Scan for the cell matching the given text and deliver its [X, Y] coordinate at center. 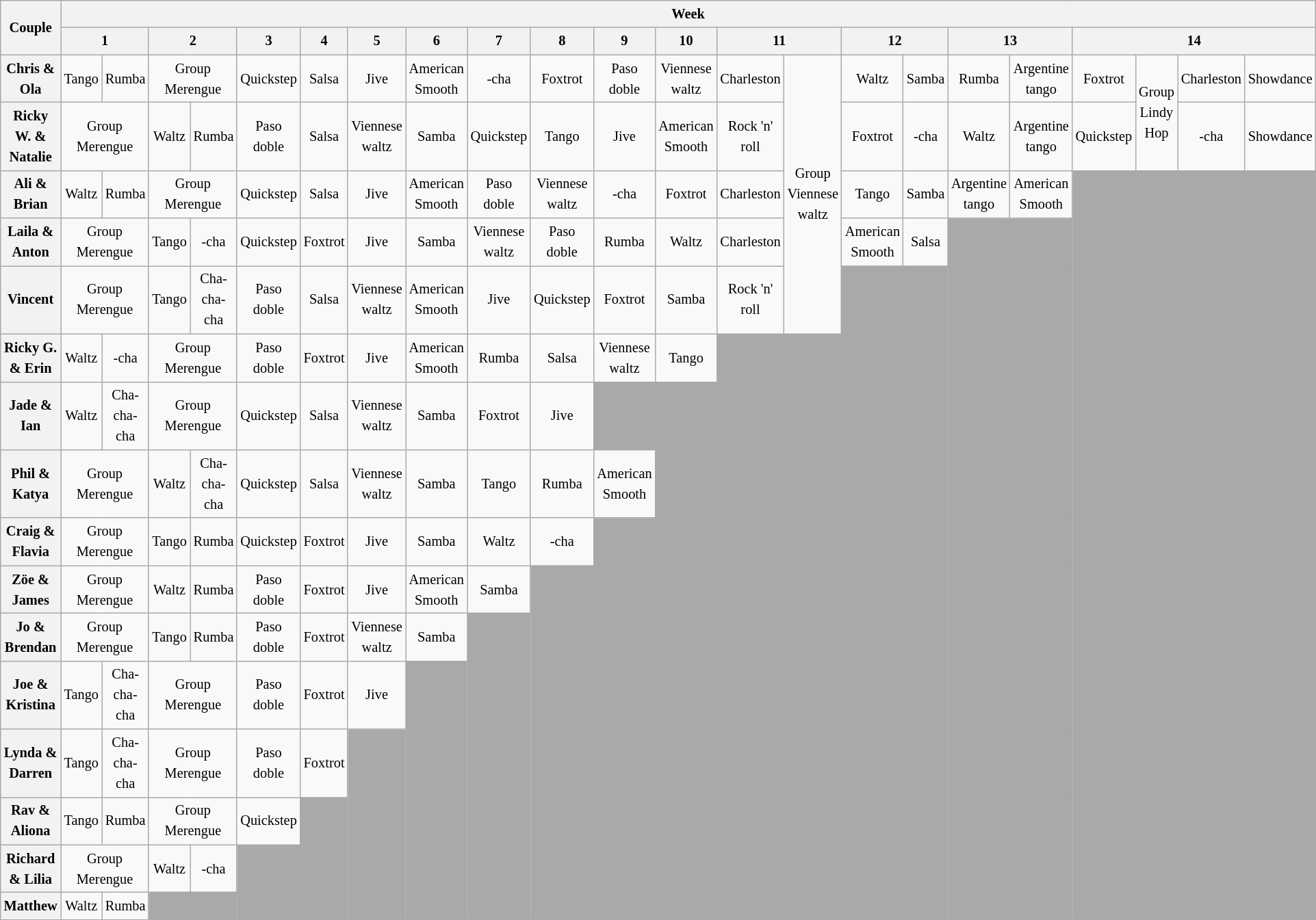
Week [688, 14]
GroupViennese waltz [813, 194]
Jo & Brendan [31, 637]
2 [193, 41]
4 [324, 41]
Ali & Brian [31, 194]
1 [105, 41]
10 [686, 41]
Craig & Flavia [31, 542]
Couple [31, 27]
Rav & Aliona [31, 821]
12 [895, 41]
3 [268, 41]
Ricky G. & Erin [31, 358]
Phil & Katya [31, 484]
Vincent [31, 300]
6 [437, 41]
Chris & Ola [31, 79]
9 [624, 41]
Jade & Ian [31, 416]
11 [779, 41]
Lynda & Darren [31, 763]
8 [562, 41]
Zöe & James [31, 590]
Joe & Kristina [31, 695]
Matthew [31, 906]
13 [1010, 41]
Richard & Lilia [31, 869]
Laila & Anton [31, 242]
Ricky W. & Natalie [31, 136]
GroupLindy Hop [1157, 112]
5 [376, 41]
14 [1194, 41]
7 [499, 41]
